For the text-containing cell, return its midpoint in [x, y] coordinate format. 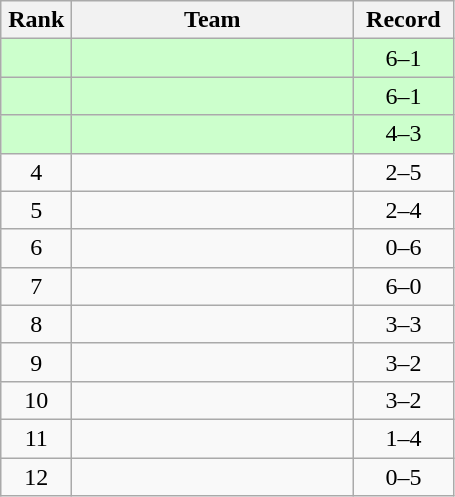
2–5 [404, 172]
6–0 [404, 286]
7 [36, 286]
6 [36, 248]
Record [404, 20]
8 [36, 324]
Rank [36, 20]
0–5 [404, 477]
9 [36, 362]
2–4 [404, 210]
4–3 [404, 134]
3–3 [404, 324]
10 [36, 400]
1–4 [404, 438]
5 [36, 210]
12 [36, 477]
0–6 [404, 248]
Team [212, 20]
4 [36, 172]
11 [36, 438]
